From the cell containing the given text, extract its center point as [X, Y] coordinate. 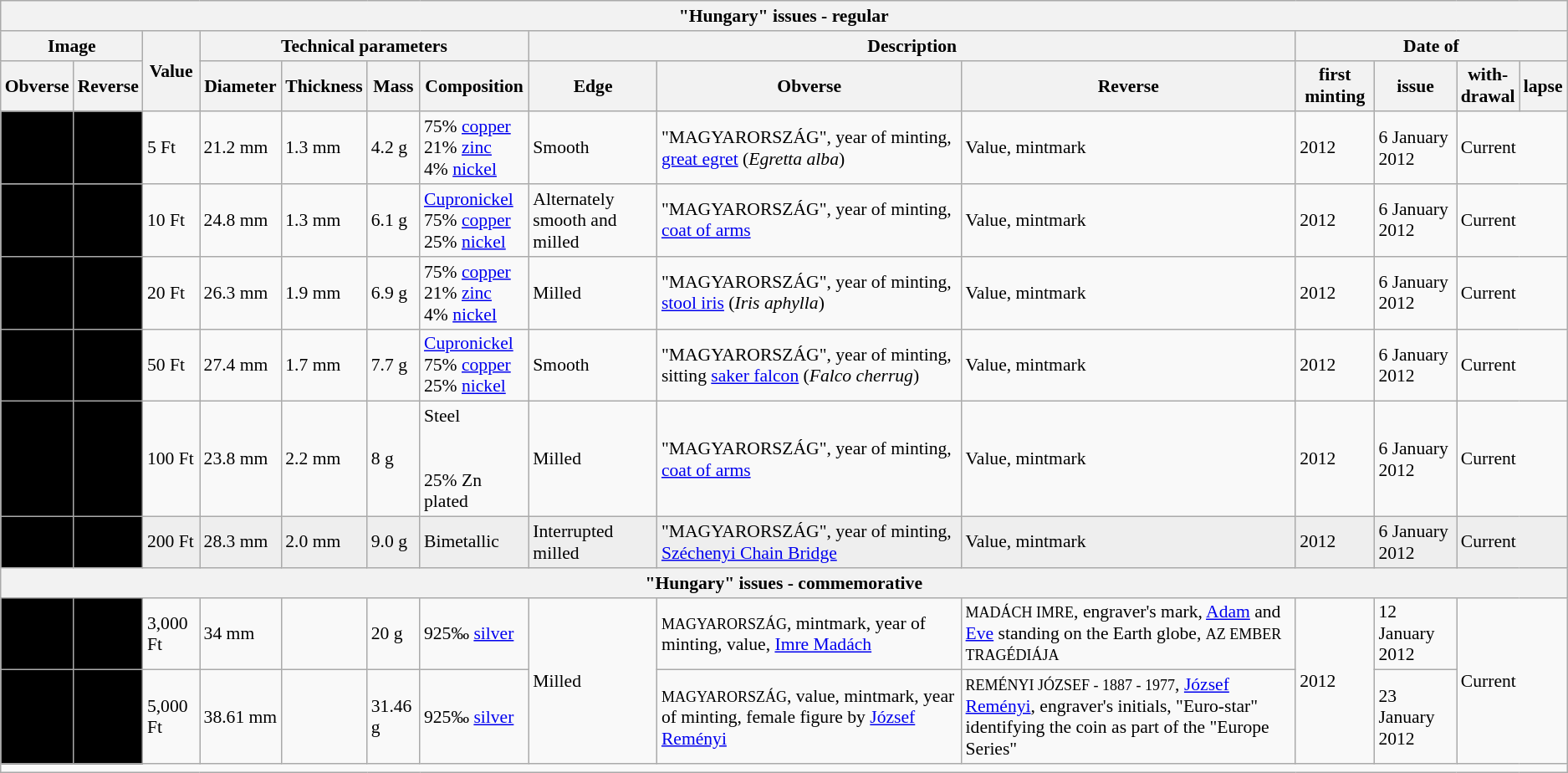
23 January 2012 [1415, 717]
31.46 g [393, 717]
"MAGYARORSZÁG", year of minting, stool iris (Iris aphylla) [810, 293]
Description [912, 46]
MAGYARORSZÁG, value, mintmark, year of minting, female figure by József Reményi [810, 717]
Value [171, 72]
2.2 mm [324, 459]
lapse [1544, 85]
6.9 g [393, 293]
"MAGYARORSZÁG", year of minting, Széchenyi Chain Bridge [810, 542]
5,000 Ft [171, 717]
12 January 2012 [1415, 634]
23.8 mm [241, 459]
8 g [393, 459]
Image [72, 46]
10 Ft [171, 221]
Interrupted milled [593, 542]
Date of [1432, 46]
Technical parameters [365, 46]
"MAGYARORSZÁG", year of minting, sitting saker falcon (Falco cherrug) [810, 365]
Alternately smooth and milled [593, 221]
28.3 mm [241, 542]
3,000 Ft [171, 634]
20 Ft [171, 293]
MADÁCH IMRE, engraver's mark, Adam and Eve standing on the Earth globe, AZ EMBER TRAGÉDIÁJA [1129, 634]
21.2 mm [241, 149]
Diameter [241, 85]
50 Ft [171, 365]
REMÉNYI JÓZSEF - 1887 - 1977, József Reményi, engraver's initials, "Euro-star" identifying the coin as part of the "Europe Series" [1129, 717]
1.7 mm [324, 365]
with-drawal [1489, 85]
Bimetallic [474, 542]
100 Ft [171, 459]
Edge [593, 85]
38.61 mm [241, 717]
27.4 mm [241, 365]
Thickness [324, 85]
20 g [393, 634]
"Hungary" issues - regular [784, 16]
7.7 g [393, 365]
34 mm [241, 634]
5 Ft [171, 149]
200 Ft [171, 542]
9.0 g [393, 542]
MAGYARORSZÁG, mintmark, year of minting, value, Imre Madách [810, 634]
1.9 mm [324, 293]
26.3 mm [241, 293]
Composition [474, 85]
4.2 g [393, 149]
2.0 mm [324, 542]
first minting [1335, 85]
issue [1415, 85]
"Hungary" issues - commemorative [784, 583]
Mass [393, 85]
24.8 mm [241, 221]
"MAGYARORSZÁG", year of minting, great egret (Egretta alba) [810, 149]
Steel25% Zn plated [474, 459]
6.1 g [393, 221]
